Extract the [x, y] coordinate from the center of the cell holding the provided text.  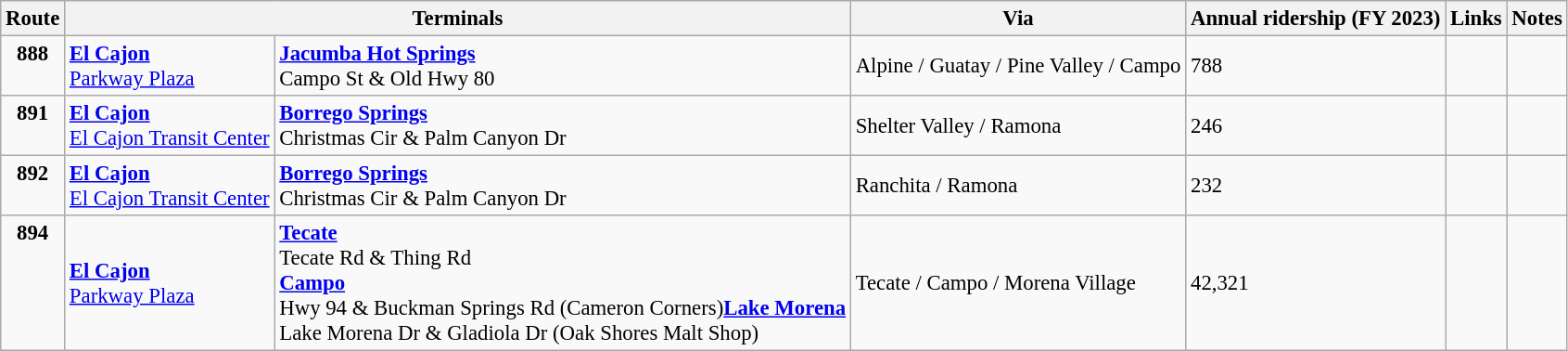
Tecate / Campo / Morena Village [1018, 283]
Via [1018, 19]
TecateTecate Rd & Thing RdCampoHwy 94 & Buckman Springs Rd (Cameron Corners)Lake MorenaLake Morena Dr & Gladiola Dr (Oak Shores Malt Shop) [562, 283]
Links [1476, 19]
Shelter Valley / Ramona [1018, 126]
888 [33, 67]
232 [1316, 186]
Terminals [458, 19]
891 [33, 126]
894 [33, 283]
Notes [1537, 19]
246 [1316, 126]
Jacumba Hot SpringsCampo St & Old Hwy 80 [562, 67]
Ranchita / Ramona [1018, 186]
Annual ridership (FY 2023) [1316, 19]
892 [33, 186]
Alpine / Guatay / Pine Valley / Campo [1018, 67]
42,321 [1316, 283]
788 [1316, 67]
Route [33, 19]
